Locate the cell with the specified text and output its [x, y] center coordinate. 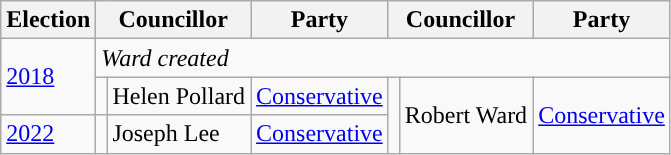
Joseph Lee [179, 134]
Robert Ward [466, 115]
2018 [48, 77]
Ward created [384, 58]
2022 [48, 134]
Election [48, 20]
Helen Pollard [179, 96]
